Identify which cell holds the provided text, then report its (X, Y) central coordinate. 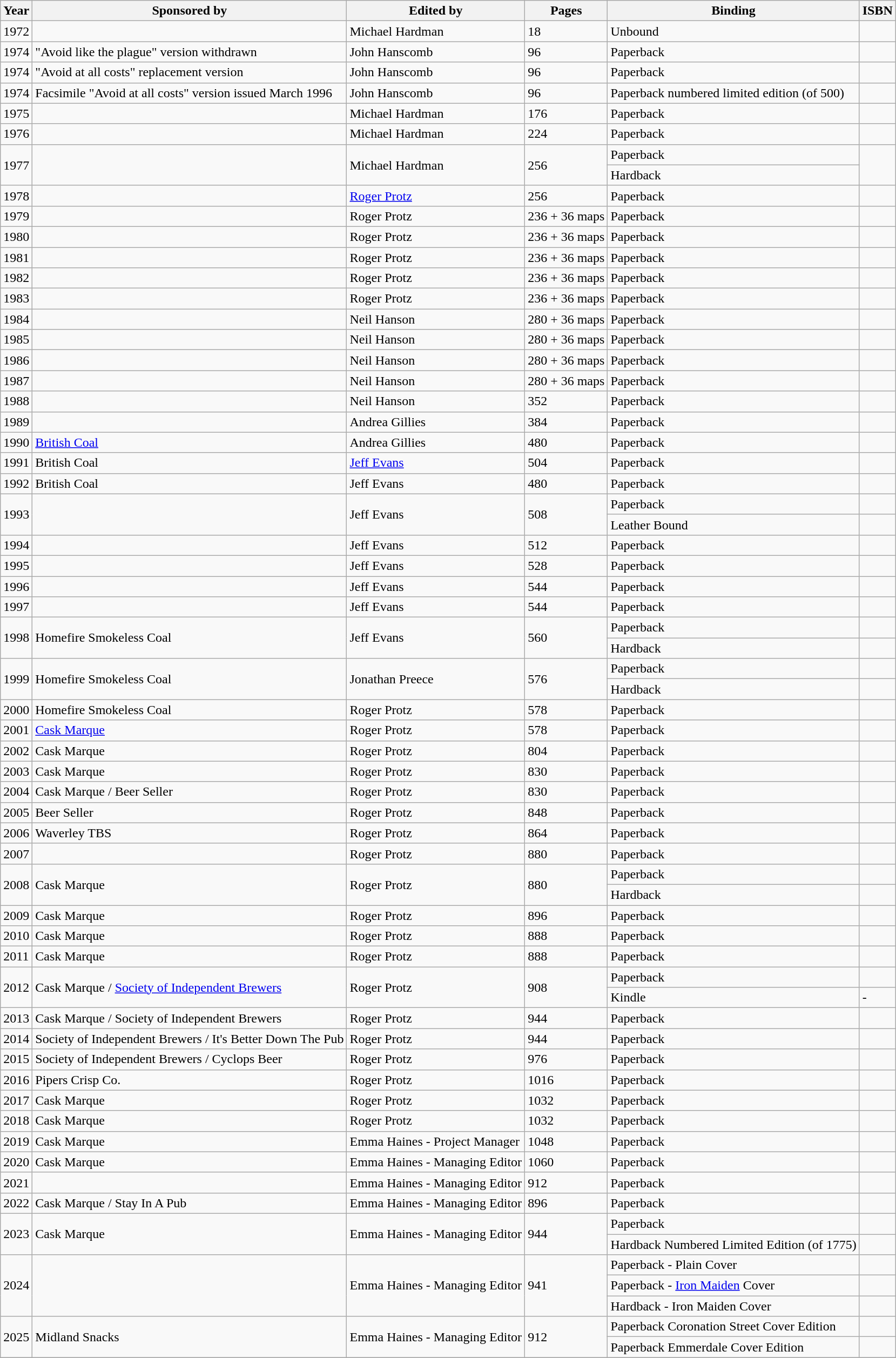
1997 (16, 607)
2008 (16, 884)
2005 (16, 812)
2018 (16, 1121)
2013 (16, 1018)
848 (566, 812)
Leather Bound (733, 525)
Facsimile "Avoid at all costs" version issued March 1996 (190, 93)
Jonathan Preece (436, 679)
576 (566, 679)
Paperback Emmerdale Cover Edition (733, 1347)
2011 (16, 957)
2004 (16, 792)
1990 (16, 442)
2000 (16, 710)
1048 (566, 1141)
1986 (16, 360)
1991 (16, 463)
Waverley TBS (190, 833)
1987 (16, 381)
2020 (16, 1162)
Society of Independent Brewers / It's Better Down The Pub (190, 1039)
Paperback Coronation Street Cover Edition (733, 1327)
176 (566, 113)
2016 (16, 1080)
1980 (16, 237)
Cask Marque / Beer Seller (190, 792)
528 (566, 566)
Pages (566, 11)
1016 (566, 1080)
Midland Snacks (190, 1337)
Pipers Crisp Co. (190, 1080)
1998 (16, 638)
941 (566, 1286)
1060 (566, 1162)
Unbound (733, 31)
1981 (16, 258)
2002 (16, 751)
384 (566, 422)
1976 (16, 134)
2022 (16, 1203)
1988 (16, 401)
2014 (16, 1039)
2019 (16, 1141)
Emma Haines - Project Manager (436, 1141)
Hardback - Iron Maiden Cover (733, 1306)
Society of Independent Brewers / Cyclops Beer (190, 1059)
976 (566, 1059)
2015 (16, 1059)
1993 (16, 514)
Cask Marque / Stay In A Pub (190, 1203)
Edited by (436, 11)
2024 (16, 1286)
1983 (16, 299)
2001 (16, 730)
1978 (16, 196)
2025 (16, 1337)
1972 (16, 31)
1979 (16, 216)
Year (16, 11)
1996 (16, 586)
1985 (16, 340)
2023 (16, 1234)
Sponsored by (190, 11)
1995 (16, 566)
2006 (16, 833)
2007 (16, 853)
352 (566, 401)
Hardback Numbered Limited Edition (of 1775) (733, 1244)
Beer Seller (190, 812)
560 (566, 638)
1999 (16, 679)
2021 (16, 1182)
512 (566, 545)
1984 (16, 319)
- (877, 998)
1977 (16, 165)
224 (566, 134)
908 (566, 987)
504 (566, 463)
1992 (16, 483)
1982 (16, 278)
Kindle (733, 998)
18 (566, 31)
1975 (16, 113)
2012 (16, 987)
Binding (733, 11)
2010 (16, 936)
1994 (16, 545)
Paperback - Plain Cover (733, 1265)
Paperback - Iron Maiden Cover (733, 1286)
ISBN (877, 11)
864 (566, 833)
804 (566, 751)
2003 (16, 771)
"Avoid at all costs" replacement version (190, 72)
2017 (16, 1100)
2009 (16, 916)
"Avoid like the plague" version withdrawn (190, 52)
1989 (16, 422)
508 (566, 514)
Paperback numbered limited edition (of 500) (733, 93)
